For the text-containing cell, return its midpoint in [x, y] coordinate format. 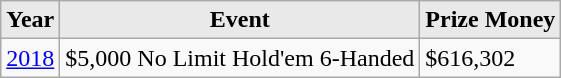
2018 [30, 58]
Prize Money [490, 20]
Year [30, 20]
Event [240, 20]
$5,000 No Limit Hold'em 6-Handed [240, 58]
$616,302 [490, 58]
